Return [X, Y] of the center of cell containing provided text 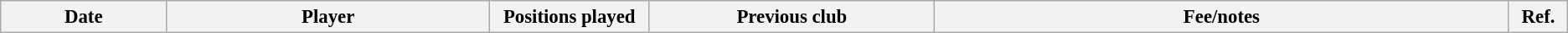
Fee/notes [1222, 17]
Player [328, 17]
Ref. [1538, 17]
Previous club [792, 17]
Positions played [570, 17]
Date [84, 17]
